For the text-containing cell, return its midpoint in [x, y] coordinate format. 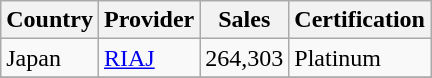
Provider [148, 20]
RIAJ [148, 58]
264,303 [244, 58]
Platinum [360, 58]
Country [50, 20]
Sales [244, 20]
Japan [50, 58]
Certification [360, 20]
